Capture the cell that displays the provided text and extract its (X, Y) central coordinate. 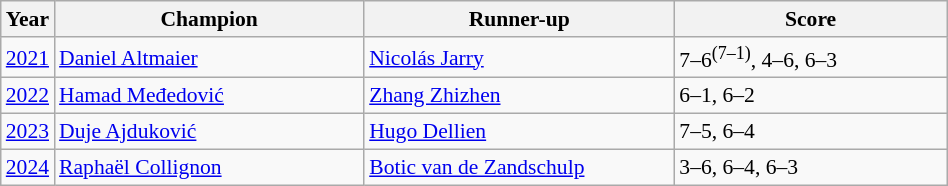
2022 (28, 96)
2023 (28, 132)
Duje Ajduković (209, 132)
Botic van de Zandschulp (519, 167)
Score (810, 19)
Raphaël Collignon (209, 167)
Year (28, 19)
Zhang Zhizhen (519, 96)
Champion (209, 19)
Nicolás Jarry (519, 58)
Runner-up (519, 19)
7–5, 6–4 (810, 132)
7–6(7–1), 4–6, 6–3 (810, 58)
6–1, 6–2 (810, 96)
2024 (28, 167)
Hamad Međedović (209, 96)
Hugo Dellien (519, 132)
2021 (28, 58)
Daniel Altmaier (209, 58)
3–6, 6–4, 6–3 (810, 167)
